Extract the (X, Y) coordinate from the center of the cell holding the provided text.  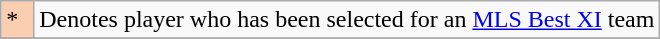
* (18, 20)
Denotes player who has been selected for an MLS Best XI team (347, 20)
